Locate the cell with the specified text and output its (x, y) center coordinate. 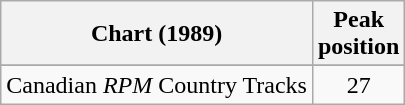
Chart (1989) (157, 34)
Canadian RPM Country Tracks (157, 85)
Peakposition (358, 34)
27 (358, 85)
